Find where the given text appears and provide that cell's center as (x, y) coordinate. 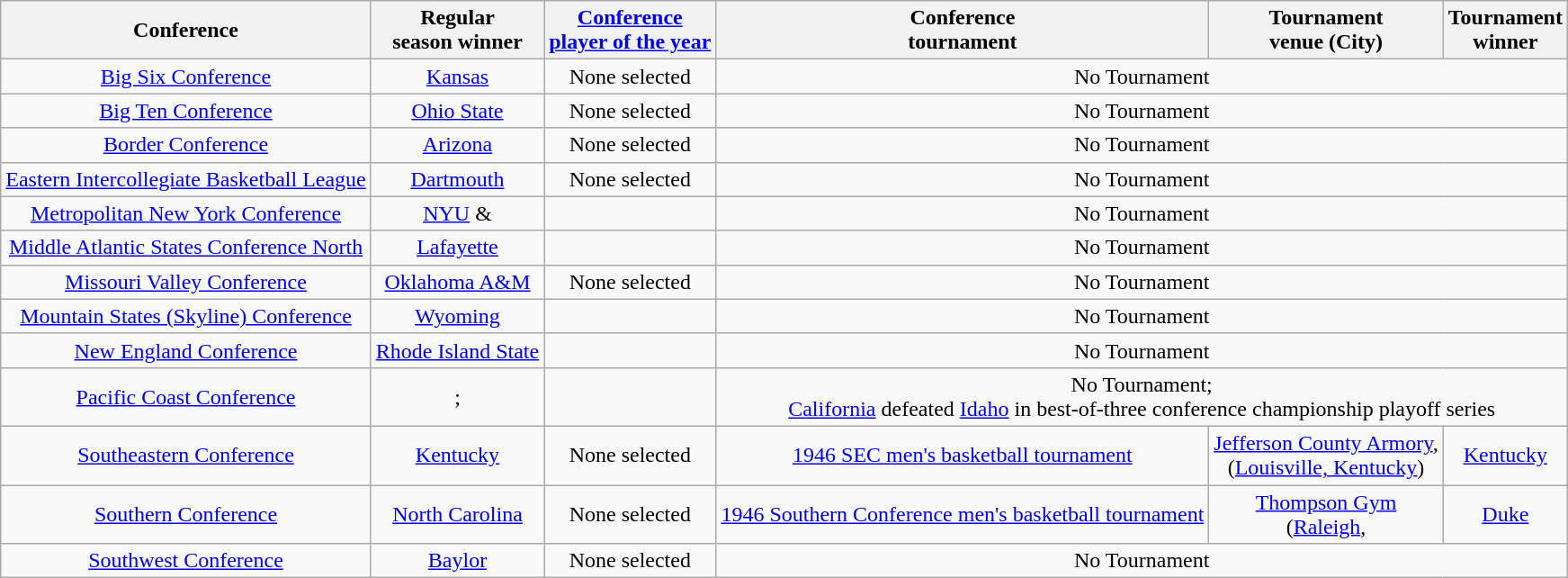
Baylor (457, 561)
Southeastern Conference (186, 456)
North Carolina (457, 513)
Lafayette (457, 248)
Wyoming (457, 316)
Middle Atlantic States Conference North (186, 248)
Mountain States (Skyline) Conference (186, 316)
Border Conference (186, 145)
Big Ten Conference (186, 111)
Rhode Island State (457, 350)
Regular season winner (457, 31)
Pacific Coast Conference (186, 396)
1946 Southern Conference men's basketball tournament (963, 513)
Conference player of the year (630, 31)
Missouri Valley Conference (186, 282)
Tournament winner (1505, 31)
Kansas (457, 77)
Eastern Intercollegiate Basketball League (186, 179)
Metropolitan New York Conference (186, 213)
Dartmouth (457, 179)
Ohio State (457, 111)
Southwest Conference (186, 561)
Conference (186, 31)
Arizona (457, 145)
Tournament venue (City) (1326, 31)
No Tournament;California defeated Idaho in best-of-three conference championship playoff series (1142, 396)
Big Six Conference (186, 77)
1946 SEC men's basketball tournament (963, 456)
; (457, 396)
NYU & (457, 213)
Southern Conference (186, 513)
Jefferson County Armory,(Louisville, Kentucky) (1326, 456)
Oklahoma A&M (457, 282)
Duke (1505, 513)
Thompson Gym(Raleigh, (1326, 513)
Conference tournament (963, 31)
New England Conference (186, 350)
